Pinpoint the cell where the given text exists, returning its (X, Y) midpoint coordinate. 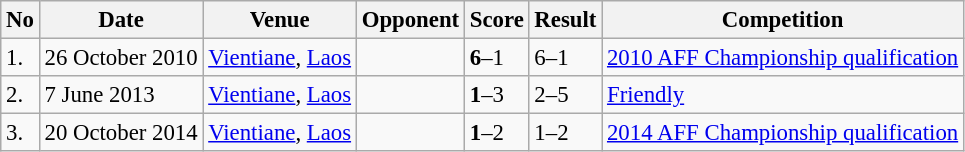
7 June 2013 (121, 95)
20 October 2014 (121, 133)
Venue (280, 20)
Friendly (783, 95)
No (20, 20)
Competition (783, 20)
Result (566, 20)
2014 AFF Championship qualification (783, 133)
26 October 2010 (121, 58)
Opponent (410, 20)
Date (121, 20)
3. (20, 133)
Score (496, 20)
1. (20, 58)
2010 AFF Championship qualification (783, 58)
2. (20, 95)
2–5 (566, 95)
1–3 (496, 95)
